For the text-containing cell, return its midpoint in [x, y] coordinate format. 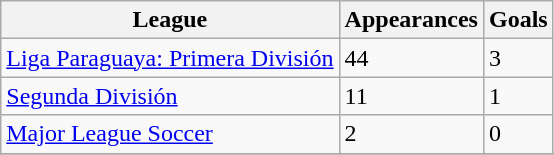
3 [518, 58]
1 [518, 96]
Liga Paraguaya: Primera División [170, 58]
Major League Soccer [170, 134]
Goals [518, 20]
44 [411, 58]
2 [411, 134]
0 [518, 134]
League [170, 20]
Segunda División [170, 96]
Appearances [411, 20]
11 [411, 96]
